Scan for the cell matching the given text and deliver its (x, y) coordinate at center. 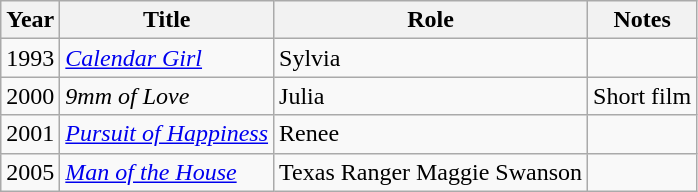
Role (431, 20)
2000 (30, 96)
Pursuit of Happiness (167, 134)
Man of the House (167, 172)
1993 (30, 58)
Notes (642, 20)
Texas Ranger Maggie Swanson (431, 172)
2005 (30, 172)
Year (30, 20)
Calendar Girl (167, 58)
Short film (642, 96)
Renee (431, 134)
Title (167, 20)
9mm of Love (167, 96)
Julia (431, 96)
2001 (30, 134)
Sylvia (431, 58)
